Capture the cell that displays the provided text and extract its (x, y) central coordinate. 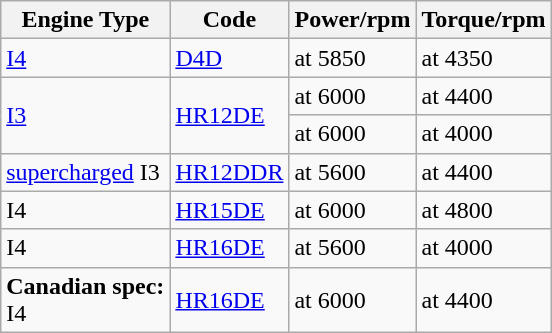
supercharged I3 (86, 172)
I3 (86, 115)
at 5850 (352, 58)
HR12DDR (230, 172)
HR15DE (230, 210)
Engine Type (86, 20)
HR12DE (230, 115)
Torque/rpm (484, 20)
at 4800 (484, 210)
at 4350 (484, 58)
Power/rpm (352, 20)
Canadian spec: I4 (86, 300)
D4D (230, 58)
Code (230, 20)
